Return the (X, Y) coordinate for the center point of the cell that contains the specified text.  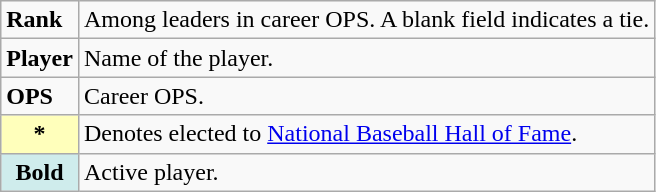
Player (40, 58)
Bold (40, 172)
Active player. (366, 172)
OPS (40, 96)
Rank (40, 20)
Career OPS. (366, 96)
Denotes elected to National Baseball Hall of Fame. (366, 134)
Name of the player. (366, 58)
* (40, 134)
Among leaders in career OPS. A blank field indicates a tie. (366, 20)
